Locate the cell with the specified text and output its (x, y) center coordinate. 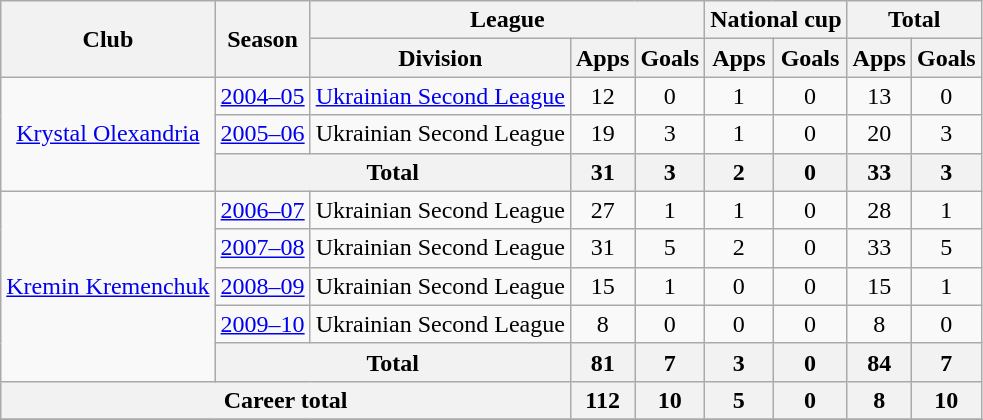
Kremin Kremenchuk (108, 286)
81 (602, 362)
Career total (286, 400)
84 (879, 362)
12 (602, 96)
19 (602, 134)
2007–08 (262, 248)
Krystal Olexandria (108, 134)
2006–07 (262, 210)
20 (879, 134)
2009–10 (262, 324)
2005–06 (262, 134)
28 (879, 210)
2008–09 (262, 286)
Club (108, 39)
112 (602, 400)
Season (262, 39)
27 (602, 210)
League (507, 20)
National cup (776, 20)
13 (879, 96)
Division (440, 58)
2004–05 (262, 96)
